Pinpoint the cell where the given text exists, returning its [x, y] midpoint coordinate. 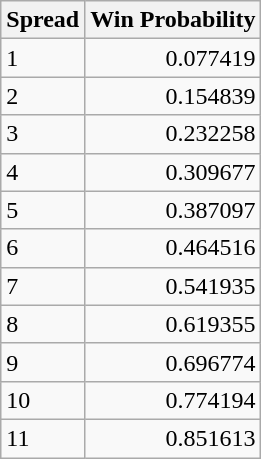
5 [43, 210]
0.077419 [173, 58]
3 [43, 134]
1 [43, 58]
Spread [43, 20]
0.774194 [173, 400]
Win Probability [173, 20]
10 [43, 400]
11 [43, 438]
6 [43, 248]
0.232258 [173, 134]
0.387097 [173, 210]
8 [43, 324]
0.541935 [173, 286]
0.696774 [173, 362]
4 [43, 172]
0.851613 [173, 438]
0.309677 [173, 172]
2 [43, 96]
7 [43, 286]
0.154839 [173, 96]
0.619355 [173, 324]
9 [43, 362]
0.464516 [173, 248]
